Output the (x, y) coordinate of the center of the cell containing the given text.  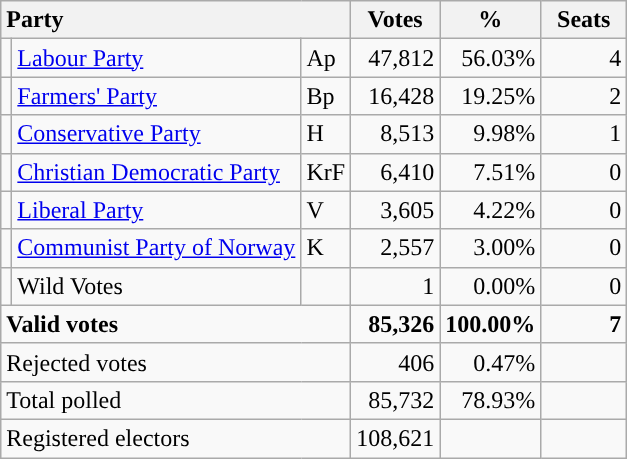
100.00% (490, 324)
85,326 (396, 324)
47,812 (396, 58)
Labour Party (156, 58)
3,605 (396, 210)
7.51% (490, 172)
Wild Votes (156, 286)
Communist Party of Norway (156, 248)
% (490, 20)
Party (176, 20)
6,410 (396, 172)
0.00% (490, 286)
7 (584, 324)
Seats (584, 20)
0.47% (490, 362)
Liberal Party (156, 210)
Total polled (176, 400)
9.98% (490, 134)
4 (584, 58)
2 (584, 96)
Farmers' Party (156, 96)
Valid votes (176, 324)
4.22% (490, 210)
Votes (396, 20)
Bp (326, 96)
108,621 (396, 438)
Conservative Party (156, 134)
406 (396, 362)
K (326, 248)
Rejected votes (176, 362)
56.03% (490, 58)
V (326, 210)
Ap (326, 58)
Christian Democratic Party (156, 172)
16,428 (396, 96)
78.93% (490, 400)
Registered electors (176, 438)
19.25% (490, 96)
8,513 (396, 134)
2,557 (396, 248)
3.00% (490, 248)
KrF (326, 172)
H (326, 134)
85,732 (396, 400)
